For the text-containing cell, return its midpoint in (X, Y) coordinate format. 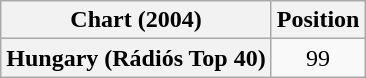
Chart (2004) (136, 20)
Position (318, 20)
Hungary (Rádiós Top 40) (136, 58)
99 (318, 58)
